From the cell containing the given text, extract its center point as (x, y) coordinate. 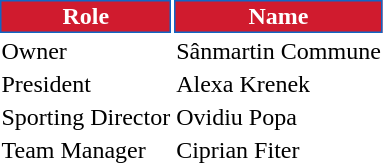
Owner (86, 51)
Name (279, 16)
Sânmartin Commune (279, 51)
Sporting Director (86, 117)
Ovidiu Popa (279, 117)
Alexa Krenek (279, 84)
President (86, 84)
Role (86, 16)
